From the cell containing the given text, extract its center point as [x, y] coordinate. 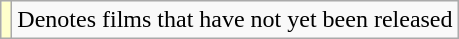
Denotes films that have not yet been released [235, 20]
